Find where the given text appears and provide that cell's center as (x, y) coordinate. 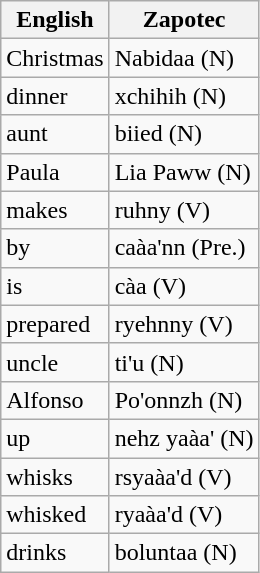
drinks (55, 553)
dinner (55, 96)
caàa'nn (Pre.) (184, 248)
uncle (55, 362)
Paula (55, 172)
prepared (55, 324)
Alfonso (55, 400)
is (55, 286)
ti'u (N) (184, 362)
makes (55, 210)
ryehnny (V) (184, 324)
Zapotec (184, 20)
Christmas (55, 58)
Nabidaa (N) (184, 58)
ryaàa'd (V) (184, 515)
Po'onnzh (N) (184, 400)
biied (N) (184, 134)
whisks (55, 477)
nehz yaàa' (N) (184, 438)
up (55, 438)
xchihih (N) (184, 96)
English (55, 20)
boluntaa (N) (184, 553)
whisked (55, 515)
rsyaàa'd (V) (184, 477)
ruhny (V) (184, 210)
Lia Paww (N) (184, 172)
aunt (55, 134)
by (55, 248)
càa (V) (184, 286)
